Search for the cell housing the specified text and yield its [X, Y] center coordinate. 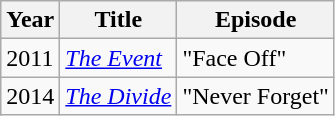
"Never Forget" [256, 96]
Year [30, 20]
The Event [118, 58]
"Face Off" [256, 58]
2014 [30, 96]
2011 [30, 58]
Episode [256, 20]
The Divide [118, 96]
Title [118, 20]
